Locate the cell with the specified text and output its [x, y] center coordinate. 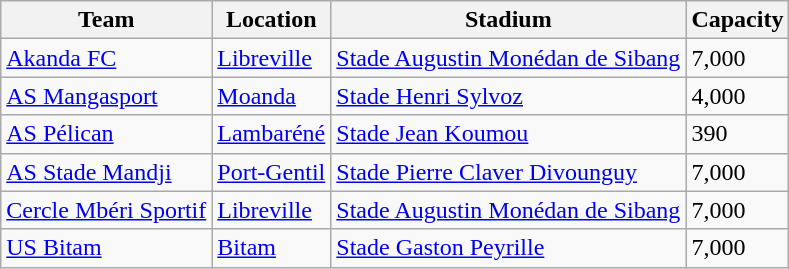
390 [738, 134]
Akanda FC [106, 58]
Stadium [508, 20]
Location [272, 20]
4,000 [738, 96]
Port-Gentil [272, 172]
Stade Henri Sylvoz [508, 96]
Stade Pierre Claver Divounguy [508, 172]
AS Pélican [106, 134]
AS Stade Mandji [106, 172]
Team [106, 20]
Bitam [272, 248]
Stade Gaston Peyrille [508, 248]
Lambaréné [272, 134]
Cercle Mbéri Sportif [106, 210]
AS Mangasport [106, 96]
Stade Jean Koumou [508, 134]
US Bitam [106, 248]
Capacity [738, 20]
Moanda [272, 96]
